Provide the [X, Y] coordinate of the cell's center where the given text is located.  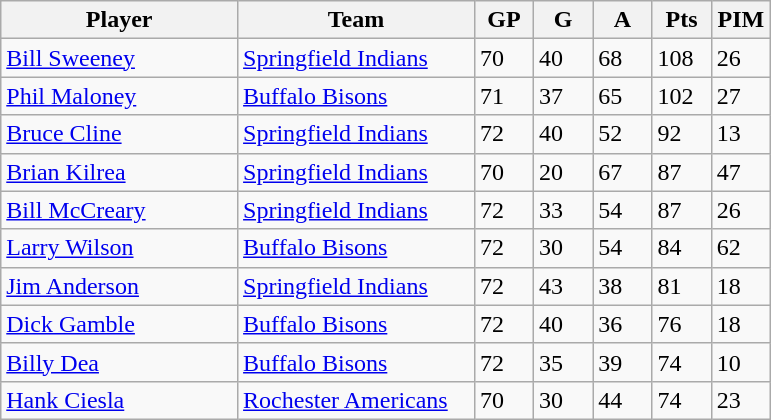
68 [622, 58]
Bill McCreary [120, 210]
39 [622, 362]
Bruce Cline [120, 134]
44 [622, 400]
52 [622, 134]
23 [740, 400]
GP [504, 20]
27 [740, 96]
Dick Gamble [120, 324]
84 [682, 248]
62 [740, 248]
A [622, 20]
33 [564, 210]
20 [564, 172]
Rochester Americans [356, 400]
38 [622, 286]
Jim Anderson [120, 286]
71 [504, 96]
PIM [740, 20]
81 [682, 286]
36 [622, 324]
Hank Ciesla [120, 400]
Pts [682, 20]
10 [740, 362]
13 [740, 134]
47 [740, 172]
76 [682, 324]
108 [682, 58]
Phil Maloney [120, 96]
Bill Sweeney [120, 58]
37 [564, 96]
Team [356, 20]
102 [682, 96]
67 [622, 172]
Brian Kilrea [120, 172]
Larry Wilson [120, 248]
65 [622, 96]
35 [564, 362]
92 [682, 134]
G [564, 20]
Billy Dea [120, 362]
43 [564, 286]
Player [120, 20]
